Return the [X, Y] coordinate for the center point of the cell that contains the specified text.  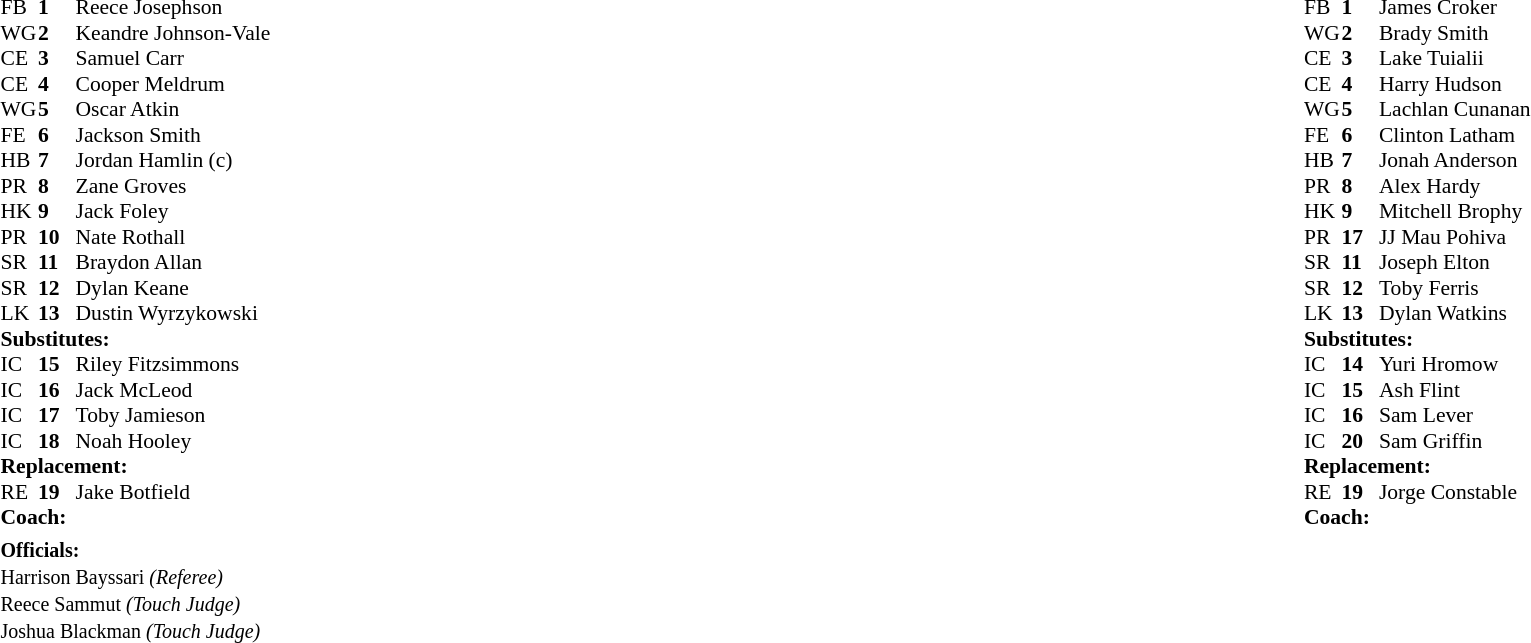
Toby Jamieson [174, 415]
Dylan Watkins [1455, 313]
Zane Groves [174, 186]
14 [1360, 365]
Yuri Hromow [1455, 365]
Noah Hooley [174, 441]
10 [57, 237]
Harry Hudson [1455, 84]
Jonah Anderson [1455, 161]
Mitchell Brophy [1455, 211]
18 [57, 441]
Dustin Wyrzykowski [174, 313]
Nate Rothall [174, 237]
JJ Mau Pohiva [1455, 237]
Oscar Atkin [174, 109]
Toby Ferris [1455, 288]
Sam Griffin [1455, 441]
Braydon Allan [174, 263]
Jake Botfield [174, 492]
Cooper Meldrum [174, 84]
Jackson Smith [174, 135]
Jorge Constable [1455, 492]
Keandre Johnson-Vale [174, 33]
Alex Hardy [1455, 186]
Joseph Elton [1455, 263]
Sam Lever [1455, 415]
Samuel Carr [174, 59]
Lachlan Cunanan [1455, 109]
Lake Tuialii [1455, 59]
Riley Fitzsimmons [174, 365]
20 [1360, 441]
Ash Flint [1455, 390]
Brady Smith [1455, 33]
Jordan Hamlin (c) [174, 161]
Clinton Latham [1455, 135]
Dylan Keane [174, 288]
Jack Foley [174, 211]
Jack McLeod [174, 390]
